Scan for the cell matching the given text and deliver its (X, Y) coordinate at center. 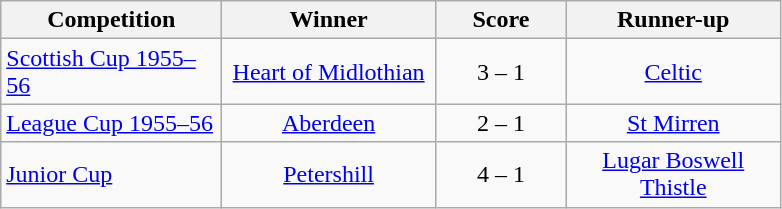
Lugar Boswell Thistle (673, 174)
Junior Cup (112, 174)
4 – 1 (500, 174)
Celtic (673, 72)
Scottish Cup 1955–56 (112, 72)
3 – 1 (500, 72)
Competition (112, 20)
2 – 1 (500, 123)
Score (500, 20)
Heart of Midlothian (329, 72)
Petershill (329, 174)
Winner (329, 20)
St Mirren (673, 123)
Aberdeen (329, 123)
Runner-up (673, 20)
League Cup 1955–56 (112, 123)
